For the text-containing cell, return its midpoint in [X, Y] coordinate format. 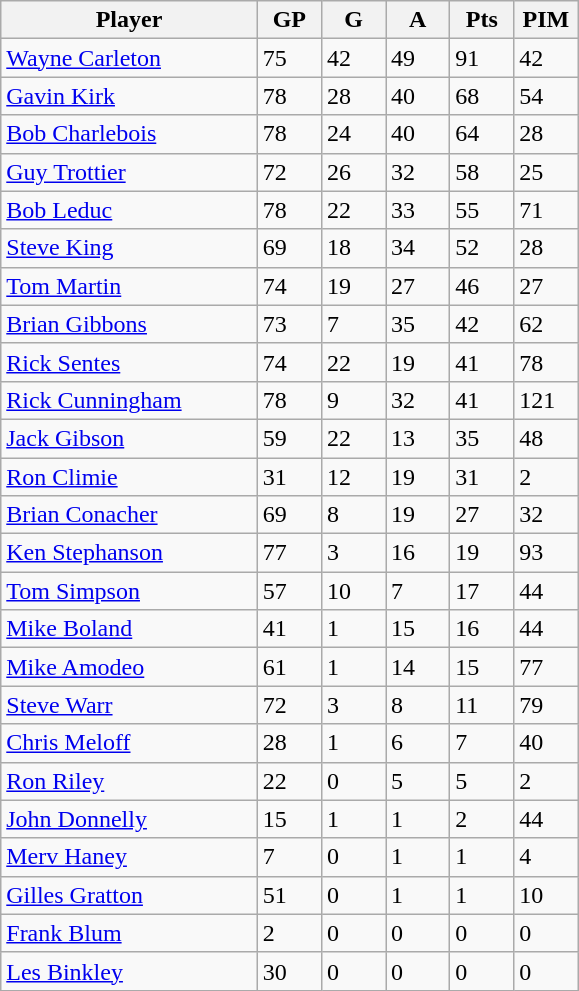
Pts [482, 20]
Wayne Carleton [130, 58]
79 [546, 705]
11 [482, 705]
John Donnelly [130, 819]
Merv Haney [130, 857]
Ron Riley [130, 781]
Brian Conacher [130, 515]
64 [482, 134]
PIM [546, 20]
61 [289, 667]
57 [289, 591]
73 [289, 324]
Tom Simpson [130, 591]
Les Binkley [130, 971]
Rick Cunningham [130, 400]
13 [418, 438]
Rick Sentes [130, 362]
Bob Leduc [130, 210]
59 [289, 438]
91 [482, 58]
48 [546, 438]
Gilles Gratton [130, 895]
17 [482, 591]
30 [289, 971]
Guy Trottier [130, 172]
12 [353, 477]
93 [546, 553]
Ken Stephanson [130, 553]
18 [353, 248]
Brian Gibbons [130, 324]
51 [289, 895]
Mike Boland [130, 629]
Steve Warr [130, 705]
25 [546, 172]
68 [482, 96]
Chris Meloff [130, 743]
34 [418, 248]
26 [353, 172]
Tom Martin [130, 286]
Ron Climie [130, 477]
A [418, 20]
Bob Charlebois [130, 134]
Mike Amodeo [130, 667]
62 [546, 324]
54 [546, 96]
14 [418, 667]
GP [289, 20]
52 [482, 248]
71 [546, 210]
Player [130, 20]
49 [418, 58]
55 [482, 210]
Jack Gibson [130, 438]
33 [418, 210]
9 [353, 400]
Gavin Kirk [130, 96]
75 [289, 58]
G [353, 20]
46 [482, 286]
58 [482, 172]
121 [546, 400]
Steve King [130, 248]
Frank Blum [130, 933]
4 [546, 857]
24 [353, 134]
6 [418, 743]
